From the cell containing the given text, extract its center point as (X, Y) coordinate. 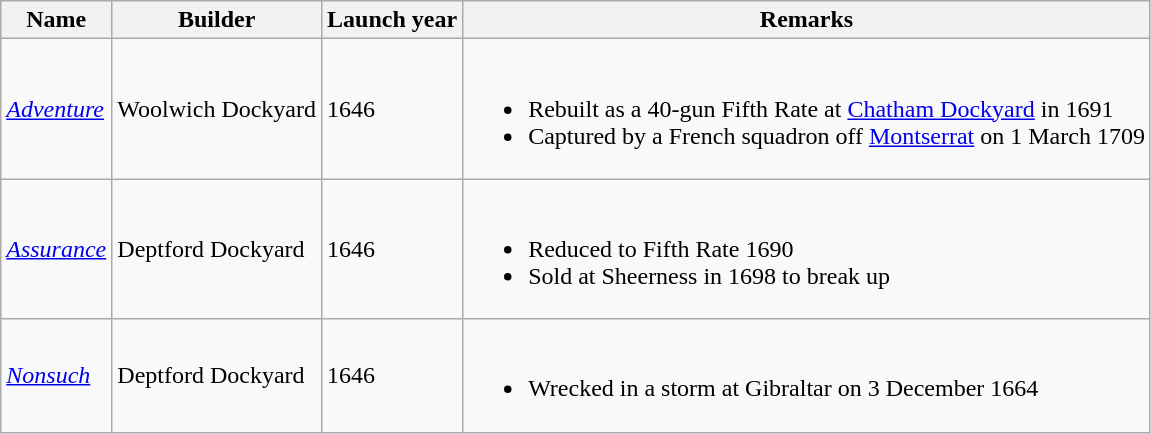
Adventure (56, 109)
Name (56, 20)
Reduced to Fifth Rate 1690Sold at Sheerness in 1698 to break up (807, 249)
Woolwich Dockyard (217, 109)
Rebuilt as a 40-gun Fifth Rate at Chatham Dockyard in 1691Captured by a French squadron off Montserrat on 1 March 1709 (807, 109)
Wrecked in a storm at Gibraltar on 3 December 1664 (807, 376)
Launch year (392, 20)
Nonsuch (56, 376)
Builder (217, 20)
Remarks (807, 20)
Assurance (56, 249)
